Provide the [x, y] coordinate of the cell's center where the given text is located.  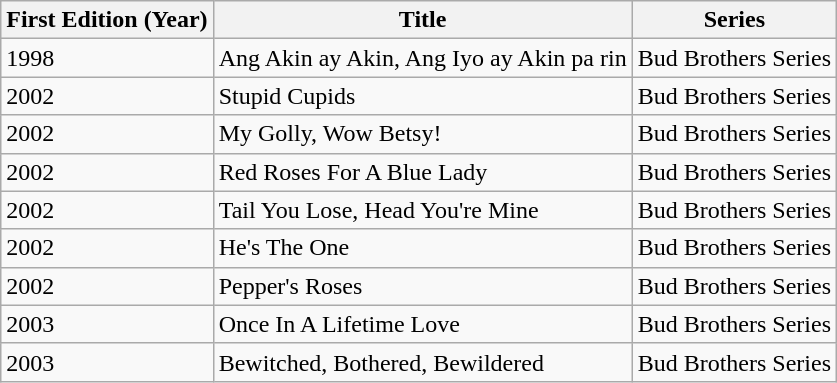
1998 [107, 58]
Red Roses For A Blue Lady [422, 172]
Once In A Lifetime Love [422, 324]
Stupid Cupids [422, 96]
Bewitched, Bothered, Bewildered [422, 362]
Series [734, 20]
Title [422, 20]
He's The One [422, 248]
First Edition (Year) [107, 20]
Ang Akin ay Akin, Ang Iyo ay Akin pa rin [422, 58]
Pepper's Roses [422, 286]
My Golly, Wow Betsy! [422, 134]
Tail You Lose, Head You're Mine [422, 210]
